Scan for the cell matching the given text and deliver its (x, y) coordinate at center. 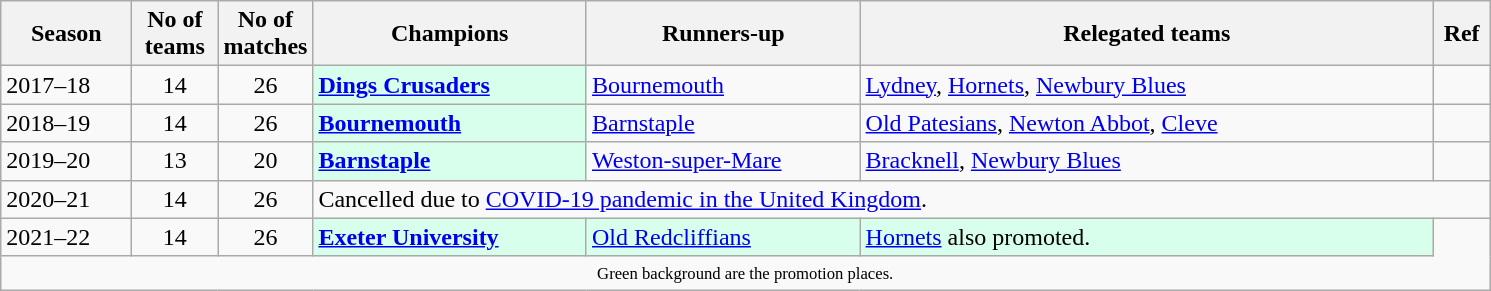
Dings Crusaders (450, 85)
Bracknell, Newbury Blues (1147, 161)
Old Redcliffians (723, 237)
Ref (1462, 34)
Exeter University (450, 237)
20 (266, 161)
2019–20 (66, 161)
Runners-up (723, 34)
Relegated teams (1147, 34)
Season (66, 34)
Green background are the promotion places. (746, 272)
13 (175, 161)
No of teams (175, 34)
2017–18 (66, 85)
Hornets also promoted. (1147, 237)
Old Patesians, Newton Abbot, Cleve (1147, 123)
No of matches (266, 34)
Weston-super-Mare (723, 161)
Cancelled due to COVID-19 pandemic in the United Kingdom. (902, 199)
Lydney, Hornets, Newbury Blues (1147, 85)
2018–19 (66, 123)
2021–22 (66, 237)
Champions (450, 34)
2020–21 (66, 199)
